Search for the cell housing the specified text and yield its [X, Y] center coordinate. 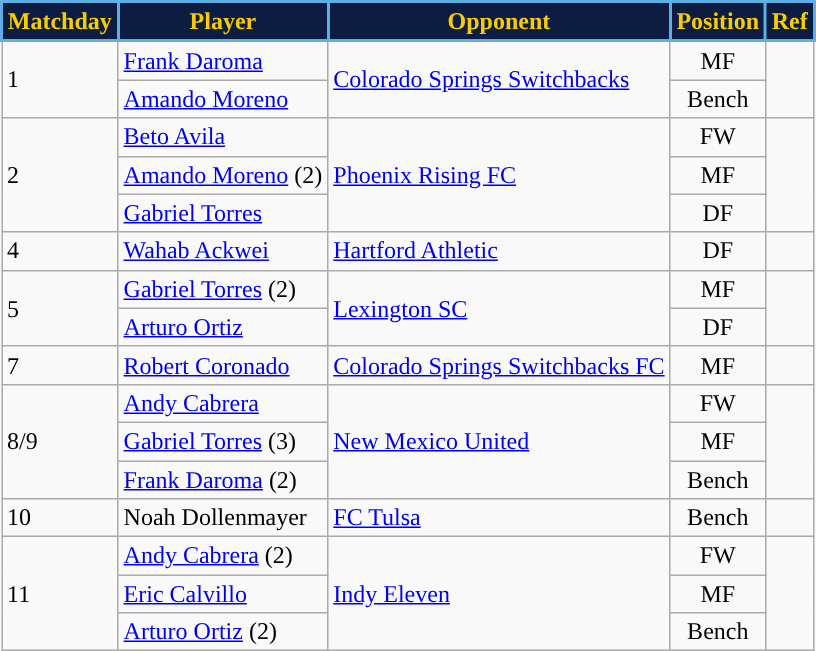
10 [60, 518]
7 [60, 365]
Noah Dollenmayer [223, 518]
11 [60, 594]
Amando Moreno (2) [223, 175]
Arturo Ortiz (2) [223, 632]
1 [60, 80]
Colorado Springs Switchbacks FC [499, 365]
Amando Moreno [223, 99]
Opponent [499, 22]
Arturo Ortiz [223, 327]
Indy Eleven [499, 594]
Frank Daroma (2) [223, 479]
Colorado Springs Switchbacks [499, 80]
8/9 [60, 441]
Frank Daroma [223, 60]
Lexington SC [499, 308]
Wahab Ackwei [223, 251]
Gabriel Torres (2) [223, 289]
New Mexico United [499, 441]
Player [223, 22]
Andy Cabrera [223, 403]
Robert Coronado [223, 365]
FC Tulsa [499, 518]
4 [60, 251]
Matchday [60, 22]
Eric Calvillo [223, 594]
2 [60, 175]
Ref [790, 22]
5 [60, 308]
Beto Avila [223, 137]
Position [718, 22]
Phoenix Rising FC [499, 175]
Gabriel Torres [223, 213]
Andy Cabrera (2) [223, 556]
Gabriel Torres (3) [223, 441]
Hartford Athletic [499, 251]
